Identify which cell holds the provided text, then report its (X, Y) central coordinate. 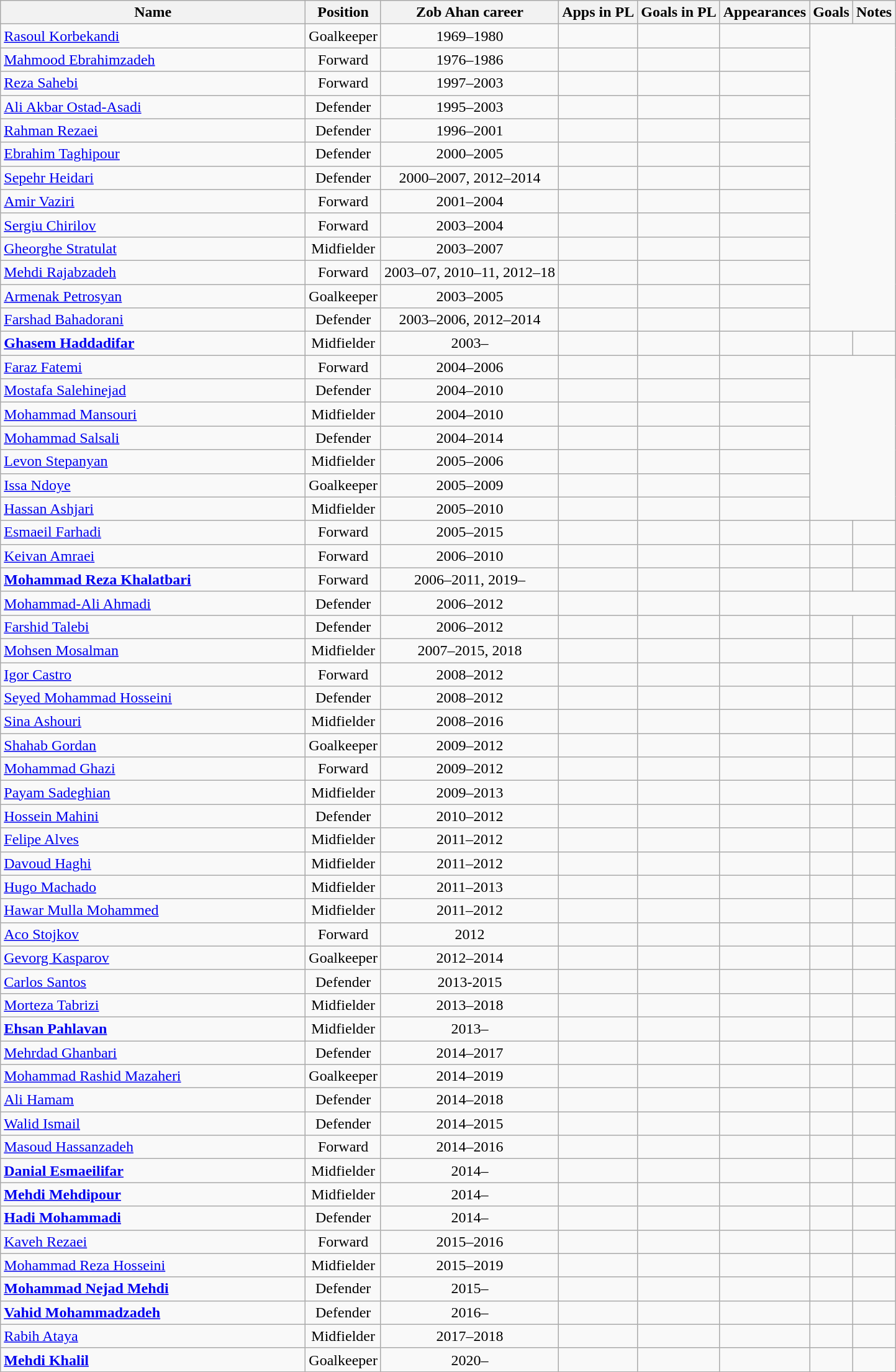
Levon Stepanyan (153, 461)
Ebrahim Taghipour (153, 154)
2008–2016 (469, 722)
2003– (469, 343)
Igor Castro (153, 674)
Shahab Gordan (153, 745)
2013–2018 (469, 1005)
2003–2004 (469, 225)
Davoud Haghi (153, 863)
Hawar Mulla Mohammed (153, 911)
Gevorg Kasparov (153, 958)
Mehdi Rajabzadeh (153, 272)
2009–2013 (469, 793)
2001–2004 (469, 201)
Mohsen Mosalman (153, 650)
2007–2015, 2018 (469, 650)
2015– (469, 1289)
Position (343, 12)
Carlos Santos (153, 981)
2016– (469, 1312)
2020– (469, 1360)
Name (153, 12)
2014–2016 (469, 1147)
Ghasem Haddadifar (153, 343)
Walid Ismail (153, 1124)
2017–2018 (469, 1336)
Hadi Mohammadi (153, 1218)
2004–2006 (469, 367)
Farshid Talebi (153, 627)
Aco Stojkov (153, 934)
2014–2019 (469, 1076)
Mohammad-Ali Ahmadi (153, 603)
Mohammad Reza Khalatbari (153, 579)
2011–2013 (469, 887)
Esmaeil Farhadi (153, 532)
2005–2009 (469, 485)
Zob Ahan career (469, 12)
Rahman Rezaei (153, 130)
Issa Ndoye (153, 485)
2004–2014 (469, 438)
Sepehr Heidari (153, 178)
1997–2003 (469, 83)
2003–2007 (469, 248)
Sina Ashouri (153, 722)
Mohammad Nejad Mehdi (153, 1289)
Ali Akbar Ostad-Asadi (153, 107)
2006–2011, 2019– (469, 579)
Payam Sadeghian (153, 793)
Mehdi Khalil (153, 1360)
Faraz Fatemi (153, 367)
2000–2005 (469, 154)
Notes (874, 12)
2012 (469, 934)
2003–2006, 2012–2014 (469, 320)
Mahmood Ebrahimzadeh (153, 60)
Reza Sahebi (153, 83)
Hassan Ashjari (153, 509)
Amir Vaziri (153, 201)
2003–07, 2010–11, 2012–18 (469, 272)
Hossein Mahini (153, 816)
2006–2010 (469, 556)
2005–2010 (469, 509)
2000–2007, 2012–2014 (469, 178)
Keivan Amraei (153, 556)
Vahid Mohammadzadeh (153, 1312)
Ehsan Pahlavan (153, 1029)
Mohammad Mansouri (153, 414)
Appearances (764, 12)
2010–2012 (469, 816)
2013– (469, 1029)
2005–2015 (469, 532)
Danial Esmaeilifar (153, 1171)
2003–2005 (469, 296)
Goals in PL (679, 12)
Mohammad Reza Hosseini (153, 1265)
Seyed Mohammad Hosseini (153, 698)
Rasoul Korbekandi (153, 36)
1976–1986 (469, 60)
Mohammad Ghazi (153, 769)
2012–2014 (469, 958)
1995–2003 (469, 107)
Rabih Ataya (153, 1336)
2014–2017 (469, 1053)
1969–1980 (469, 36)
Mohammad Salsali (153, 438)
Armenak Petrosyan (153, 296)
Mehdi Mehdipour (153, 1194)
2014–2018 (469, 1100)
Mostafa Salehinejad (153, 391)
Morteza Tabrizi (153, 1005)
2014–2015 (469, 1124)
Ali Hamam (153, 1100)
Goals (831, 12)
1996–2001 (469, 130)
Mohammad Rashid Mazaheri (153, 1076)
2005–2006 (469, 461)
Hugo Machado (153, 887)
2015–2019 (469, 1265)
Felipe Alves (153, 840)
Farshad Bahadorani (153, 320)
Gheorghe Stratulat (153, 248)
Sergiu Chirilov (153, 225)
Masoud Hassanzadeh (153, 1147)
2013-2015 (469, 981)
Kaveh Rezaei (153, 1242)
2015–2016 (469, 1242)
Apps in PL (599, 12)
Mehrdad Ghanbari (153, 1053)
